Determine the [x, y] coordinate at the center of the cell enclosing the given text.  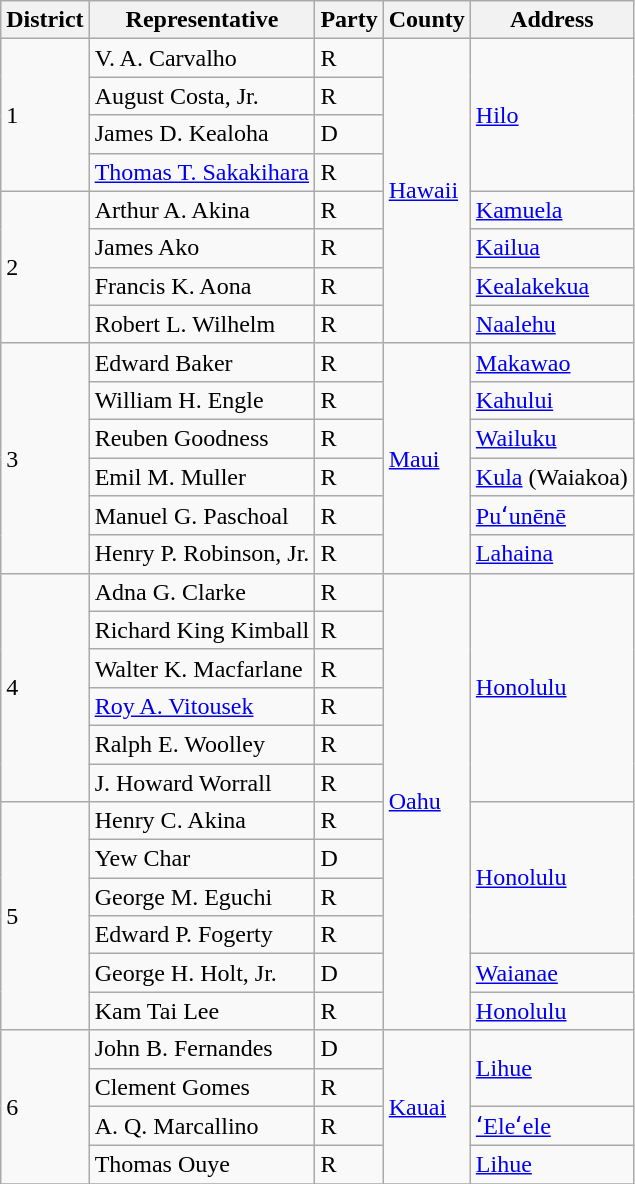
Walter K. Macfarlane [202, 668]
Yew Char [202, 859]
Ralph E. Woolley [202, 744]
James Ako [202, 248]
Hawaii [426, 191]
Puʻunēnē [552, 516]
4 [45, 687]
5 [45, 916]
County [426, 20]
3 [45, 458]
August Costa, Jr. [202, 96]
Naalehu [552, 324]
6 [45, 1107]
Address [552, 20]
Manuel G. Paschoal [202, 516]
Waianae [552, 973]
George M. Eguchi [202, 897]
Kamuela [552, 210]
Emil M. Muller [202, 477]
J. Howard Worrall [202, 783]
1 [45, 115]
John B. Fernandes [202, 1049]
Edward P. Fogerty [202, 935]
A. Q. Marcallino [202, 1126]
ʻEleʻele [552, 1126]
Lahaina [552, 554]
Hilo [552, 115]
V. A. Carvalho [202, 58]
Henry P. Robinson, Jr. [202, 554]
Adna G. Clarke [202, 592]
Roy A. Vitousek [202, 706]
Francis K. Aona [202, 286]
Edward Baker [202, 362]
George H. Holt, Jr. [202, 973]
Kailua [552, 248]
Richard King Kimball [202, 630]
Arthur A. Akina [202, 210]
District [45, 20]
Kam Tai Lee [202, 1011]
James D. Kealoha [202, 134]
Robert L. Wilhelm [202, 324]
Thomas T. Sakakihara [202, 172]
William H. Engle [202, 400]
Kahului [552, 400]
Thomas Ouye [202, 1165]
Maui [426, 458]
Oahu [426, 802]
Henry C. Akina [202, 821]
Representative [202, 20]
Wailuku [552, 438]
Kula (Waiakoa) [552, 477]
2 [45, 267]
Party [349, 20]
Kauai [426, 1107]
Makawao [552, 362]
Reuben Goodness [202, 438]
Kealakekua [552, 286]
Clement Gomes [202, 1087]
